Output the [X, Y] coordinate of the center of the cell containing the given text.  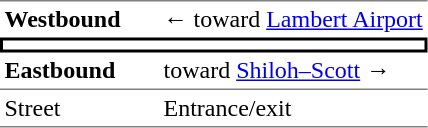
toward Shiloh–Scott → [293, 71]
← toward Lambert Airport [293, 19]
Street [80, 109]
Westbound [80, 19]
Entrance/exit [293, 109]
Eastbound [80, 71]
